Provide the [x, y] coordinate of the cell's center where the given text is located.  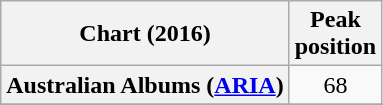
68 [335, 85]
Peak position [335, 34]
Australian Albums (ARIA) [145, 85]
Chart (2016) [145, 34]
